Capture the cell that displays the provided text and extract its [x, y] central coordinate. 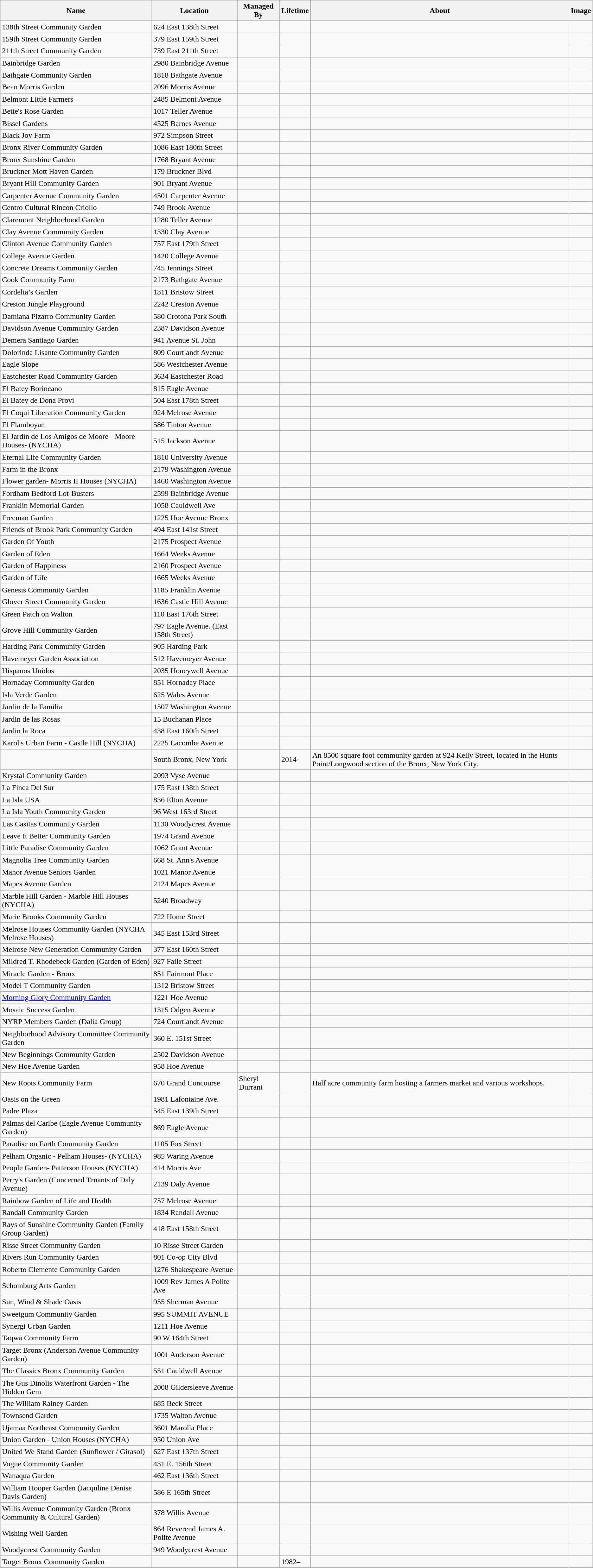
685 Beck Street [194, 1403]
809 Courtlandt Avenue [194, 352]
4525 Barnes Avenue [194, 123]
Green Patch on Walton [76, 614]
Freeman Garden [76, 517]
Schomburg Arts Garden [76, 1286]
Bissel Gardens [76, 123]
625 Wales Avenue [194, 695]
1818 Bathgate Avenue [194, 75]
5240 Broadway [194, 901]
10 Risse Street Garden [194, 1245]
739 East 211th Street [194, 51]
345 East 153rd Street [194, 933]
90 W 164th Street [194, 1338]
749 Brook Avenue [194, 208]
1225 Hoe Avenue Bronx [194, 517]
Neighborhood Advisory Committee Community Garden [76, 1038]
1221 Hoe Avenue [194, 998]
Location [194, 11]
110 East 176th Street [194, 614]
Eastchester Road Community Garden [76, 376]
Padre Plaza [76, 1111]
815 Eagle Avenue [194, 389]
Fordham Bedford Lot-Busters [76, 493]
462 East 136th Street [194, 1476]
New Hoe Avenue Garden [76, 1066]
Bette's Rose Garden [76, 111]
757 Melrose Avenue [194, 1200]
2175 Prospect Avenue [194, 541]
Rainbow Garden of Life and Health [76, 1200]
901 Bryant Avenue [194, 184]
People Garden- Patterson Houses (NYCHA) [76, 1168]
Hornaday Community Garden [76, 683]
Magnolia Tree Community Garden [76, 860]
378 Willis Avenue [194, 1513]
Woodycrest Community Garden [76, 1550]
586 Westchester Avenue [194, 364]
El Jardín de Los Amigos de Moore - Moore Houses- (NYCHA) [76, 441]
Bean Morris Garden [76, 87]
360 E. 151st Street [194, 1038]
Managed By [258, 11]
2139 Daly Avenue [194, 1184]
Sweetgum Community Garden [76, 1314]
627 East 137th Street [194, 1452]
Belmont Little Farmers [76, 99]
2502 Davidson Avenue [194, 1054]
2173 Bathgate Avenue [194, 280]
2096 Morris Avenue [194, 87]
Leave It Better Community Garden [76, 836]
Genesis Community Garden [76, 590]
958 Hoe Avenue [194, 1066]
Bainbridge Garden [76, 63]
Las Casitas Community Garden [76, 824]
586 E 165th Street [194, 1492]
2242 Creston Avenue [194, 304]
Synergi Urban Garden [76, 1326]
Karol's Urban Farm - Castle Hill (NYCHA) [76, 743]
New Roots Community Farm [76, 1083]
Palmas del Caribe (Eagle Avenue Community Garden) [76, 1127]
941 Avenue St. John [194, 340]
1185 Franklin Avenue [194, 590]
Mapes Avenue Garden [76, 884]
2387 Davidson Avenue [194, 328]
722 Home Street [194, 917]
1211 Hoe Avenue [194, 1326]
1665 Weeks Avenue [194, 578]
El Batey Borincano [76, 389]
1130 Woodycrest Avenue [194, 824]
1664 Weeks Avenue [194, 554]
Demera Santiago Garden [76, 340]
Bronx River Community Garden [76, 147]
South Bronx, New York [194, 759]
159th Street Community Garden [76, 39]
Model T Community Garden [76, 986]
Davidson Avenue Community Garden [76, 328]
1280 Teller Avenue [194, 220]
NYRP Members Garden (Dalia Group) [76, 1022]
Bryant Hill Community Garden [76, 184]
Concrete Dreams Community Garden [76, 268]
515 Jackson Avenue [194, 441]
Eternal Life Community Garden [76, 457]
504 East 178th Street [194, 401]
Union Garden - Union Houses (NYCHA) [76, 1440]
Target Bronx (Anderson Avenue Community Garden) [76, 1355]
Grove Hill Community Garden [76, 630]
377 East 160th Street [194, 949]
Franklin Memorial Garden [76, 505]
1021 Manor Avenue [194, 872]
Sun, Wind & Shade Oasis [76, 1302]
Hispanos Unidos [76, 671]
Morning Glory Community Garden [76, 998]
950 Union Ave [194, 1440]
1062 Grant Avenue [194, 848]
724 Courtlandt Avenue [194, 1022]
Cook Community Farm [76, 280]
Cordelia’s Garden [76, 292]
Eagle Slope [76, 364]
985 Waring Avenue [194, 1156]
1001 Anderson Avenue [194, 1355]
Randall Community Garden [76, 1213]
927 Faile Street [194, 961]
1276 Shakespeare Avenue [194, 1269]
Perry's Garden (Concerned Tenants of Daly Avenue) [76, 1184]
Roberto Clemente Community Garden [76, 1269]
Target Bronx Community Garden [76, 1562]
15 Buchanan Place [194, 719]
Melrose Houses Community Garden (NYCHA Melrose Houses) [76, 933]
Oasis on the Green [76, 1099]
New Beginnings Community Garden [76, 1054]
Ujamaa Northeast Community Garden [76, 1428]
La Isla USA [76, 800]
El Batey de Dona Provi [76, 401]
96 West 163rd Street [194, 812]
Claremont Neighborhood Garden [76, 220]
836 Elton Avenue [194, 800]
Pelham Organic - Pelham Houses- (NYCHA) [76, 1156]
1311 Bristow Street [194, 292]
851 Hornaday Place [194, 683]
El Flamboyan [76, 425]
Image [581, 11]
Manor Avenue Seniors Garden [76, 872]
Centro Cultural Rincon Criollo [76, 208]
1735 Walton Avenue [194, 1415]
Garden of Happiness [76, 566]
Garden Of Youth [76, 541]
Creston Jungle Playground [76, 304]
Mildred T. Rhodebeck Garden (Garden of Eden) [76, 961]
2160 Prospect Avenue [194, 566]
745 Jennings Street [194, 268]
2035 Honeywell Avenue [194, 671]
Risse Street Community Garden [76, 1245]
2008 Gildersleeve Avenue [194, 1387]
Jardin de la Familia [76, 707]
Rivers Run Community Garden [76, 1257]
955 Sherman Avenue [194, 1302]
La Finca Del Sur [76, 788]
The Gus Dinolis Waterfront Garden - The Hidden Gem [76, 1387]
Isla Verde Garden [76, 695]
2093 Vyse Avenue [194, 776]
Bronx Sunshine Garden [76, 159]
Sheryl Durrant [258, 1083]
1058 Cauldwell Ave [194, 505]
Half acre community farm hosting a farmers market and various workshops. [440, 1083]
972 Simpson Street [194, 135]
Farm in the Bronx [76, 469]
1834 Randall Avenue [194, 1213]
Name [76, 11]
2124 Mapes Avenue [194, 884]
2014- [295, 759]
Havemeyer Garden Association [76, 659]
Melrose New Generation Community Garden [76, 949]
Little Paradise Community Garden [76, 848]
1312 Bristow Street [194, 986]
4501 Carpenter Avenue [194, 196]
869 Eagle Avenue [194, 1127]
Lifetime [295, 11]
1330 Clay Avenue [194, 232]
Willis Avenue Community Garden (Bronx Community & Cultural Garden) [76, 1513]
Garden of Life [76, 578]
1507 Washington Avenue [194, 707]
797 Eagle Avenue. (East 158th Street) [194, 630]
1017 Teller Avenue [194, 111]
211th Street Community Garden [76, 51]
Bathgate Community Garden [76, 75]
Wanaqua Garden [76, 1476]
851 Fairmont Place [194, 974]
3601 Marolla Place [194, 1428]
Krystal Community Garden [76, 776]
2485 Belmont Avenue [194, 99]
An 8500 square foot community garden at 924 Kelly Street, located in the Hunts Point/Longwood section of the Bronx, New York City. [440, 759]
Flower garden- Morris II Houses (NYCHA) [76, 481]
864 Reverend James A. Polite Avenue [194, 1533]
Vogue Community Garden [76, 1464]
Rays of Sunshine Community Garden (Family Group Garden) [76, 1229]
1636 Castle Hill Avenue [194, 602]
1982– [295, 1562]
1315 Odgen Avenue [194, 1010]
Marie Brooks Community Garden [76, 917]
1974 Grand Avenue [194, 836]
1768 Bryant Avenue [194, 159]
1810 University Avenue [194, 457]
Paradise on Earth Community Garden [76, 1144]
580 Crotona Park South [194, 316]
438 East 160th Street [194, 731]
1420 College Avenue [194, 256]
3634 Eastchester Road [194, 376]
Miracle Garden - Bronx [76, 974]
The William Rainey Garden [76, 1403]
414 Morris Ave [194, 1168]
Garden of Eden [76, 554]
1105 Fox Street [194, 1144]
545 East 139th Street [194, 1111]
949 Woodycrest Avenue [194, 1550]
624 East 138th Street [194, 27]
2179 Washington Avenue [194, 469]
Friends of Brook Park Community Garden [76, 529]
Marble Hill Garden - Marble Hill Houses (NYCHA) [76, 901]
Jardin de las Rosas [76, 719]
2980 Bainbridge Avenue [194, 63]
1086 East 180th Street [194, 147]
La Isla Youth Community Garden [76, 812]
About [440, 11]
The Classics Bronx Community Garden [76, 1371]
Wishing Well Garden [76, 1533]
494 East 141st Street [194, 529]
668 St. Ann's Avenue [194, 860]
Clinton Avenue Community Garden [76, 244]
995 SUMMIT AVENUE [194, 1314]
586 Tinton Avenue [194, 425]
2225 Lacombe Avenue [194, 743]
1460 Washington Avenue [194, 481]
905 Harding Park [194, 647]
William Hooper Garden (Jacquline Denise Davis Garden) [76, 1492]
Damiana Pizarro Community Garden [76, 316]
2599 Bainbridge Avenue [194, 493]
Clay Avenue Community Garden [76, 232]
Black Joy Farm [76, 135]
670 Grand Concourse [194, 1083]
Jardin la Roca [76, 731]
Bruckner Mott Haven Garden [76, 172]
Taqwa Community Farm [76, 1338]
431 E. 156th Street [194, 1464]
757 East 179th Street [194, 244]
Glover Street Community Garden [76, 602]
512 Havemeyer Avenue [194, 659]
418 East 158th Street [194, 1229]
College Avenue Garden [76, 256]
El Coqui Liberation Community Garden [76, 413]
United We Stand Garden (Sunflower / Girasol) [76, 1452]
Townsend Garden [76, 1415]
138th Street Community Garden [76, 27]
1981 Lafontaine Ave. [194, 1099]
175 East 138th Street [194, 788]
801 Co-op City Blvd [194, 1257]
Dolorinda Lisante Community Garden [76, 352]
179 Bruckner Blvd [194, 172]
551 Cauldwell Avenue [194, 1371]
Mosaic Success Garden [76, 1010]
1009 Rev James A Polite Ave [194, 1286]
Harding Park Community Garden [76, 647]
379 East 159th Street [194, 39]
Carpenter Avenue Community Garden [76, 196]
924 Melrose Avenue [194, 413]
